Scan for the cell matching the given text and deliver its [x, y] coordinate at center. 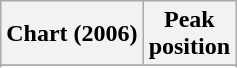
Peak position [189, 34]
Chart (2006) [72, 34]
